Locate the cell with the specified text and output its [x, y] center coordinate. 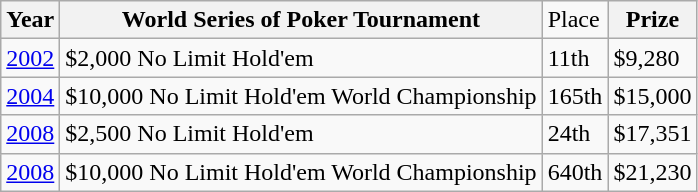
$17,351 [652, 134]
$2,500 No Limit Hold'em [301, 134]
24th [575, 134]
Prize [652, 20]
$15,000 [652, 96]
$2,000 No Limit Hold'em [301, 58]
2002 [30, 58]
165th [575, 96]
$21,230 [652, 172]
World Series of Poker Tournament [301, 20]
Place [575, 20]
640th [575, 172]
$9,280 [652, 58]
2004 [30, 96]
11th [575, 58]
Year [30, 20]
